Capture the cell that displays the provided text and extract its [X, Y] central coordinate. 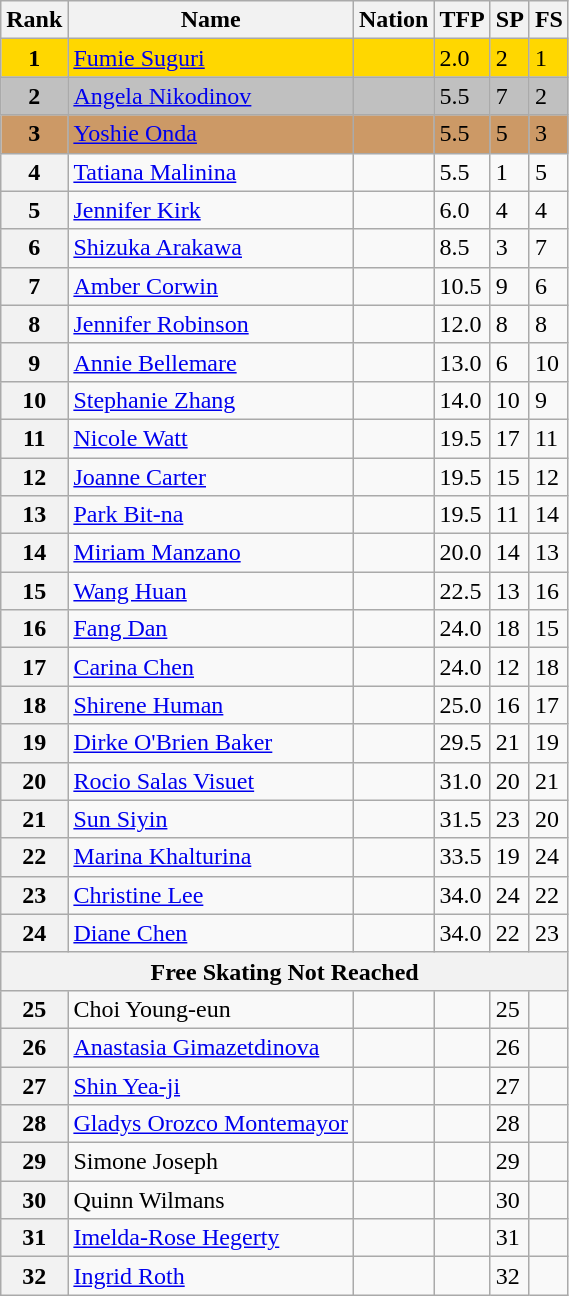
Jennifer Robinson [211, 324]
Dirke O'Brien Baker [211, 743]
31.0 [462, 781]
Stephanie Zhang [211, 400]
Carina Chen [211, 667]
Wang Huan [211, 591]
Miriam Manzano [211, 553]
Fumie Suguri [211, 58]
Name [211, 20]
Nation [394, 20]
13.0 [462, 362]
Quinn Wilmans [211, 1200]
Free Skating Not Reached [285, 971]
33.5 [462, 857]
14.0 [462, 400]
Ingrid Roth [211, 1276]
Anastasia Gimazetdinova [211, 1047]
Park Bit-na [211, 515]
20.0 [462, 553]
Marina Khalturina [211, 857]
2.0 [462, 58]
TFP [462, 20]
Fang Dan [211, 629]
Shirene Human [211, 705]
SP [510, 20]
6.0 [462, 210]
Angela Nikodinov [211, 96]
Annie Bellemare [211, 362]
Christine Lee [211, 895]
Simone Joseph [211, 1162]
Yoshie Onda [211, 134]
Nicole Watt [211, 438]
10.5 [462, 286]
31.5 [462, 819]
Rocio Salas Visuet [211, 781]
Sun Siyin [211, 819]
Rank [34, 20]
Amber Corwin [211, 286]
Shizuka Arakawa [211, 248]
Shin Yea-ji [211, 1085]
Diane Chen [211, 933]
12.0 [462, 324]
Joanne Carter [211, 477]
22.5 [462, 591]
29.5 [462, 743]
Choi Young-eun [211, 1009]
Imelda-Rose Hegerty [211, 1238]
FS [548, 20]
Tatiana Malinina [211, 172]
Gladys Orozco Montemayor [211, 1124]
8.5 [462, 248]
25.0 [462, 705]
Jennifer Kirk [211, 210]
